From the cell containing the given text, extract its center point as (X, Y) coordinate. 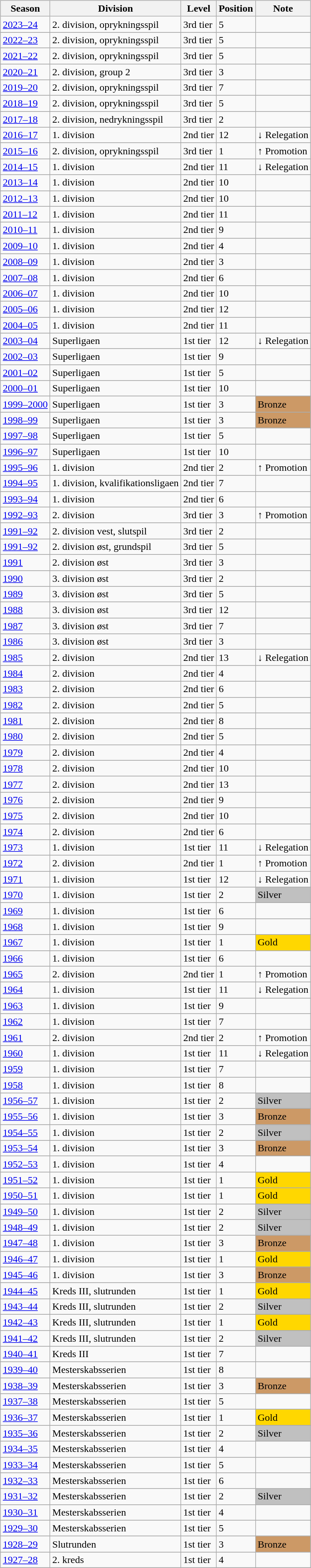
2. division øst, grundspil (116, 547)
Position (236, 8)
1965 (25, 974)
1955–56 (25, 1117)
1986 (25, 642)
1977 (25, 784)
1996–97 (25, 452)
1959 (25, 1069)
2015–16 (25, 151)
1981 (25, 721)
1993–94 (25, 499)
2. division, group 2 (116, 72)
1935–36 (25, 1433)
1969 (25, 911)
Season (25, 8)
1934–35 (25, 1449)
1961 (25, 1037)
1975 (25, 816)
Kreds III (116, 1354)
1984 (25, 673)
2. kreds (116, 1560)
2. division øst (116, 562)
2010–11 (25, 230)
1995–96 (25, 467)
1979 (25, 752)
1999–2000 (25, 404)
1982 (25, 705)
1991 (25, 562)
1958 (25, 1085)
2014–15 (25, 167)
2003–04 (25, 341)
2008–09 (25, 262)
1951–52 (25, 1180)
1972 (25, 863)
1944–45 (25, 1291)
2013–14 (25, 183)
1998–99 (25, 420)
2012–13 (25, 198)
1949–50 (25, 1212)
2. division, nedrykningsspil (116, 119)
2018–19 (25, 104)
1988 (25, 610)
2022–23 (25, 40)
1983 (25, 689)
Level (199, 8)
1980 (25, 737)
1953–54 (25, 1148)
1930–31 (25, 1512)
1948–49 (25, 1227)
1971 (25, 879)
1942–43 (25, 1322)
2019–20 (25, 88)
1992–93 (25, 515)
1952–53 (25, 1164)
2023–24 (25, 24)
1962 (25, 1021)
1974 (25, 831)
1985 (25, 658)
1933–34 (25, 1465)
1943–44 (25, 1306)
2007–08 (25, 277)
1990 (25, 579)
1932–33 (25, 1481)
2011–12 (25, 214)
1987 (25, 626)
Division (116, 8)
1964 (25, 990)
1938–39 (25, 1386)
Note (283, 8)
2. division vest, slutspil (116, 531)
1963 (25, 1006)
2004–05 (25, 325)
1945–46 (25, 1275)
1966 (25, 958)
1941–42 (25, 1338)
2005–06 (25, 309)
1997–98 (25, 436)
2006–07 (25, 293)
1937–38 (25, 1402)
2002–03 (25, 357)
1936–37 (25, 1417)
2009–10 (25, 246)
1946–47 (25, 1259)
1967 (25, 942)
2000–01 (25, 388)
1929–30 (25, 1528)
1950–51 (25, 1196)
1989 (25, 594)
1947–48 (25, 1243)
1. division, kvalifikationsligaen (116, 483)
1960 (25, 1053)
1973 (25, 848)
1994–95 (25, 483)
1939–40 (25, 1370)
Slutrunden (116, 1544)
1970 (25, 895)
1927–28 (25, 1560)
2001–02 (25, 373)
2021–22 (25, 56)
2016–17 (25, 135)
1956–57 (25, 1101)
1968 (25, 927)
1978 (25, 768)
2017–18 (25, 119)
1954–55 (25, 1133)
1928–29 (25, 1544)
1976 (25, 800)
2020–21 (25, 72)
1931–32 (25, 1496)
1940–41 (25, 1354)
